Return (X, Y) of the center of cell containing provided text 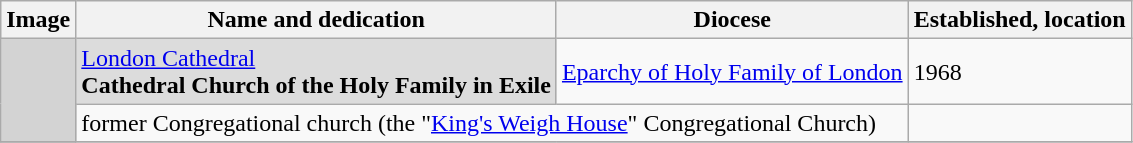
Diocese (732, 20)
Eparchy of Holy Family of London (732, 72)
1968 (1020, 72)
Established, location (1020, 20)
Image (38, 20)
former Congregational church (the "King's Weigh House" Congregational Church) (492, 123)
London CathedralCathedral Church of the Holy Family in Exile (316, 72)
Name and dedication (316, 20)
